Locate the cell with the specified text and output its [X, Y] center coordinate. 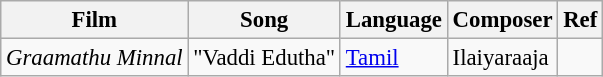
Film [94, 20]
Composer [502, 20]
Song [264, 20]
Ilaiyaraaja [502, 58]
Ref [580, 20]
Language [394, 20]
Tamil [394, 58]
Graamathu Minnal [94, 58]
"Vaddi Edutha" [264, 58]
